Extract the (x, y) coordinate from the center of the cell holding the provided text.  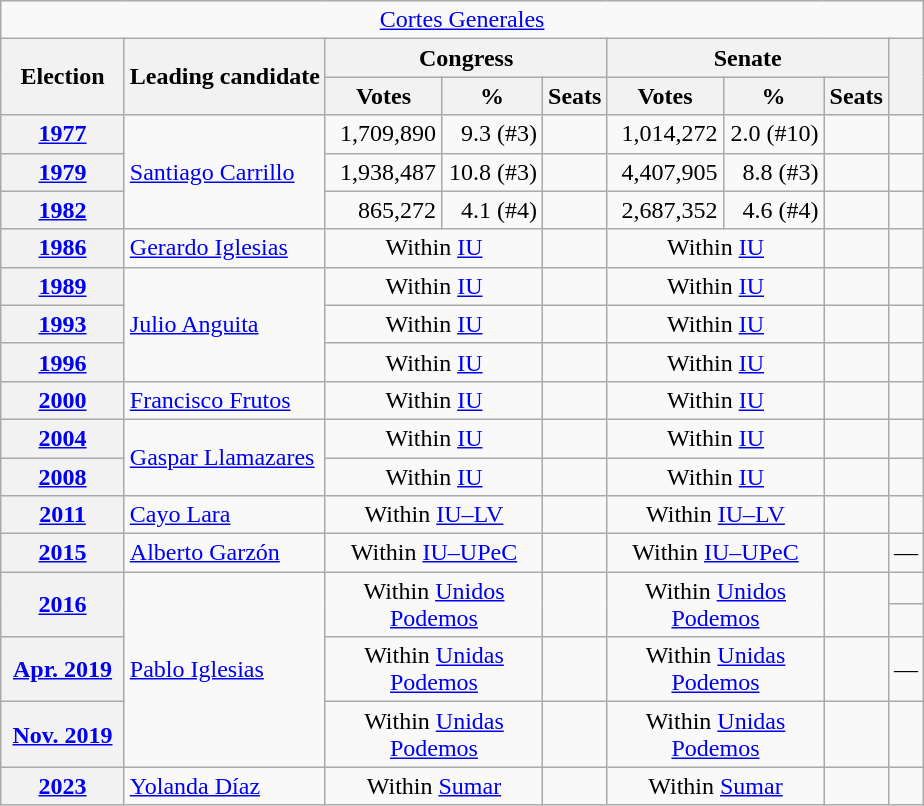
1982 (63, 210)
2.0 (#10) (774, 134)
Gaspar Llamazares (224, 457)
Julio Anguita (224, 324)
2016 (63, 604)
1989 (63, 286)
Election (63, 77)
1986 (63, 248)
4,407,905 (665, 172)
9.3 (#3) (492, 134)
Francisco Frutos (224, 400)
8.8 (#3) (774, 172)
2,687,352 (665, 210)
Congress (466, 58)
Santiago Carrillo (224, 172)
Senate (748, 58)
Gerardo Iglesias (224, 248)
1993 (63, 324)
Yolanda Díaz (224, 786)
2000 (63, 400)
1977 (63, 134)
2015 (63, 553)
2008 (63, 477)
Pablo Iglesias (224, 670)
4.6 (#4) (774, 210)
Apr. 2019 (63, 670)
1979 (63, 172)
1,014,272 (665, 134)
Cortes Generales (462, 20)
Nov. 2019 (63, 734)
Alberto Garzón (224, 553)
Leading candidate (224, 77)
Cayo Lara (224, 515)
2011 (63, 515)
4.1 (#4) (492, 210)
1,709,890 (383, 134)
1,938,487 (383, 172)
1996 (63, 362)
2004 (63, 438)
865,272 (383, 210)
10.8 (#3) (492, 172)
2023 (63, 786)
